Extract the [x, y] coordinate from the center of the cell holding the provided text.  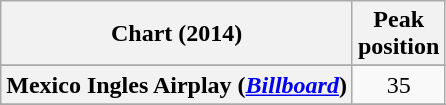
Chart (2014) [177, 34]
35 [398, 85]
Mexico Ingles Airplay (Billboard) [177, 85]
Peakposition [398, 34]
